Capture the cell that displays the provided text and extract its [X, Y] central coordinate. 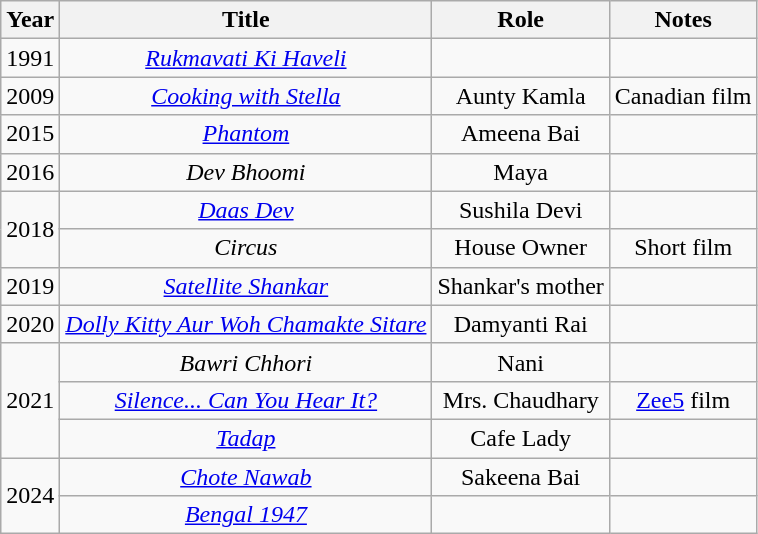
2015 [30, 134]
Bengal 1947 [246, 515]
Daas Dev [246, 210]
2024 [30, 496]
Short film [683, 248]
Chote Nawab [246, 477]
Title [246, 20]
1991 [30, 58]
2020 [30, 324]
Bawri Chhori [246, 362]
Rukmavati Ki Haveli [246, 58]
Cooking with Stella [246, 96]
Ameena Bai [520, 134]
Role [520, 20]
Cafe Lady [520, 438]
2016 [30, 172]
Silence... Can You Hear It? [246, 400]
Year [30, 20]
Zee5 film [683, 400]
Satellite Shankar [246, 286]
Notes [683, 20]
Canadian film [683, 96]
Sushila Devi [520, 210]
Circus [246, 248]
2021 [30, 400]
Shankar's mother [520, 286]
2019 [30, 286]
2009 [30, 96]
Sakeena Bai [520, 477]
Phantom [246, 134]
Aunty Kamla [520, 96]
Damyanti Rai [520, 324]
House Owner [520, 248]
Tadap [246, 438]
Nani [520, 362]
Maya [520, 172]
Mrs. Chaudhary [520, 400]
Dolly Kitty Aur Woh Chamakte Sitare [246, 324]
2018 [30, 229]
Dev Bhoomi [246, 172]
